Provide the (X, Y) coordinate of the cell's center where the given text is located.  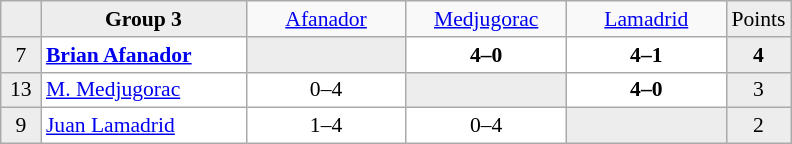
3 (758, 90)
Afanador (326, 19)
Juan Lamadrid (144, 126)
4 (758, 55)
7 (21, 55)
Medjugorac (486, 19)
M. Medjugorac (144, 90)
1–4 (326, 126)
9 (21, 126)
13 (21, 90)
Group 3 (144, 19)
2 (758, 126)
Brian Afanador (144, 55)
4–1 (646, 55)
Lamadrid (646, 19)
Points (758, 19)
